For the text-containing cell, return its midpoint in [x, y] coordinate format. 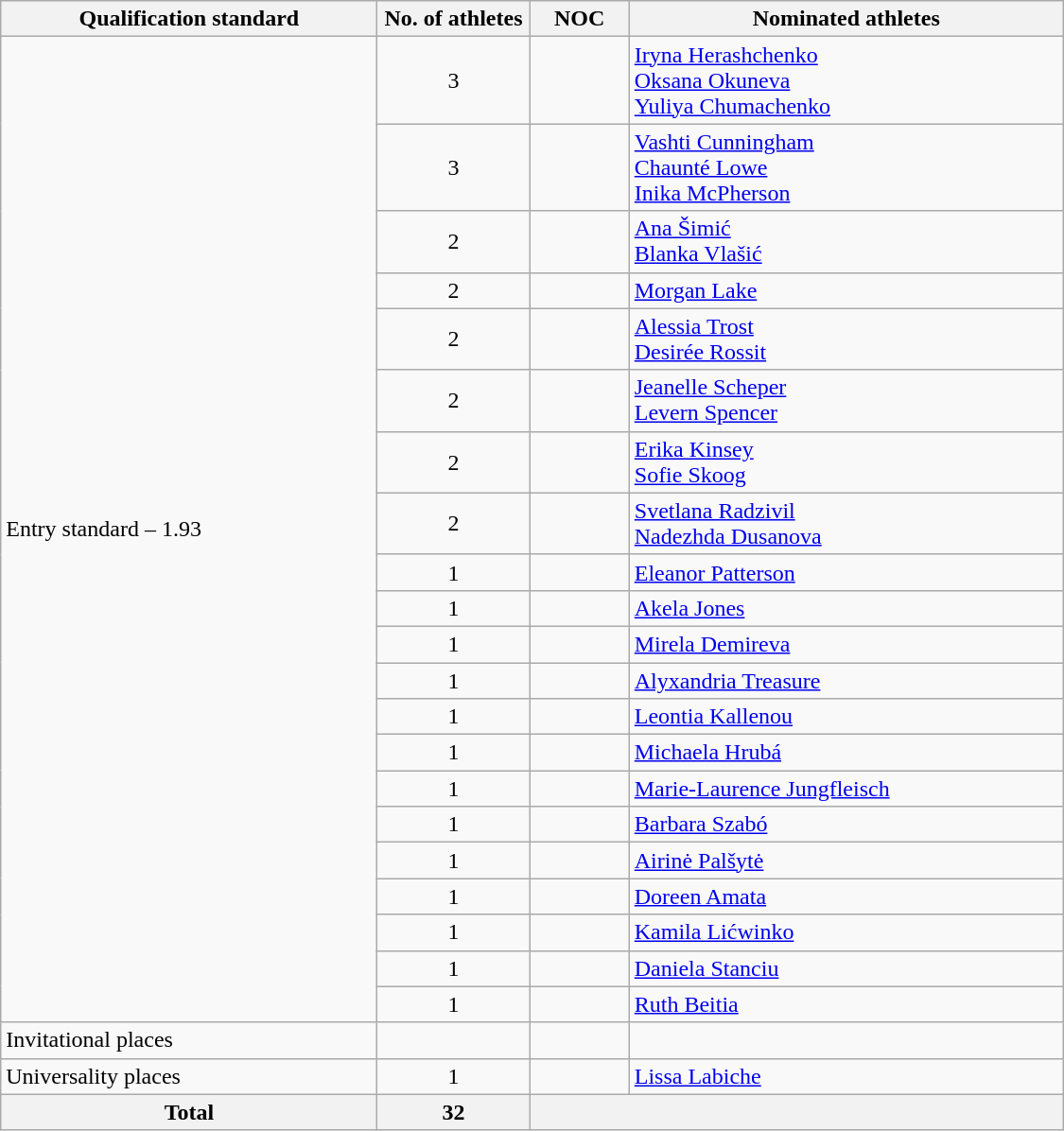
Kamila Lićwinko [846, 932]
Entry standard – 1.93 [189, 530]
Daniela Stanciu [846, 968]
Nominated athletes [846, 19]
Erika KinseySofie Skoog [846, 461]
Lissa Labiche [846, 1076]
Morgan Lake [846, 290]
Ruth Beitia [846, 1004]
Jeanelle ScheperLevern Spencer [846, 401]
Ana ŠimićBlanka Vlašić [846, 242]
Barbara Szabó [846, 825]
Airinė Palšytė [846, 861]
Eleanor Patterson [846, 572]
Marie-Laurence Jungfleisch [846, 789]
Alyxandria Treasure [846, 680]
Universality places [189, 1076]
Mirela Demireva [846, 644]
Alessia TrostDesirée Rossit [846, 339]
Akela Jones [846, 608]
Vashti CunninghamChaunté LoweInika McPherson [846, 167]
Michaela Hrubá [846, 753]
Leontia Kallenou [846, 717]
Iryna HerashchenkoOksana OkunevaYuliya Chumachenko [846, 80]
32 [454, 1112]
NOC [579, 19]
Qualification standard [189, 19]
No. of athletes [454, 19]
Invitational places [189, 1040]
Doreen Amata [846, 896]
Total [189, 1112]
Svetlana RadzivilNadezhda Dusanova [846, 524]
